Output the [X, Y] coordinate of the center of the cell containing the given text.  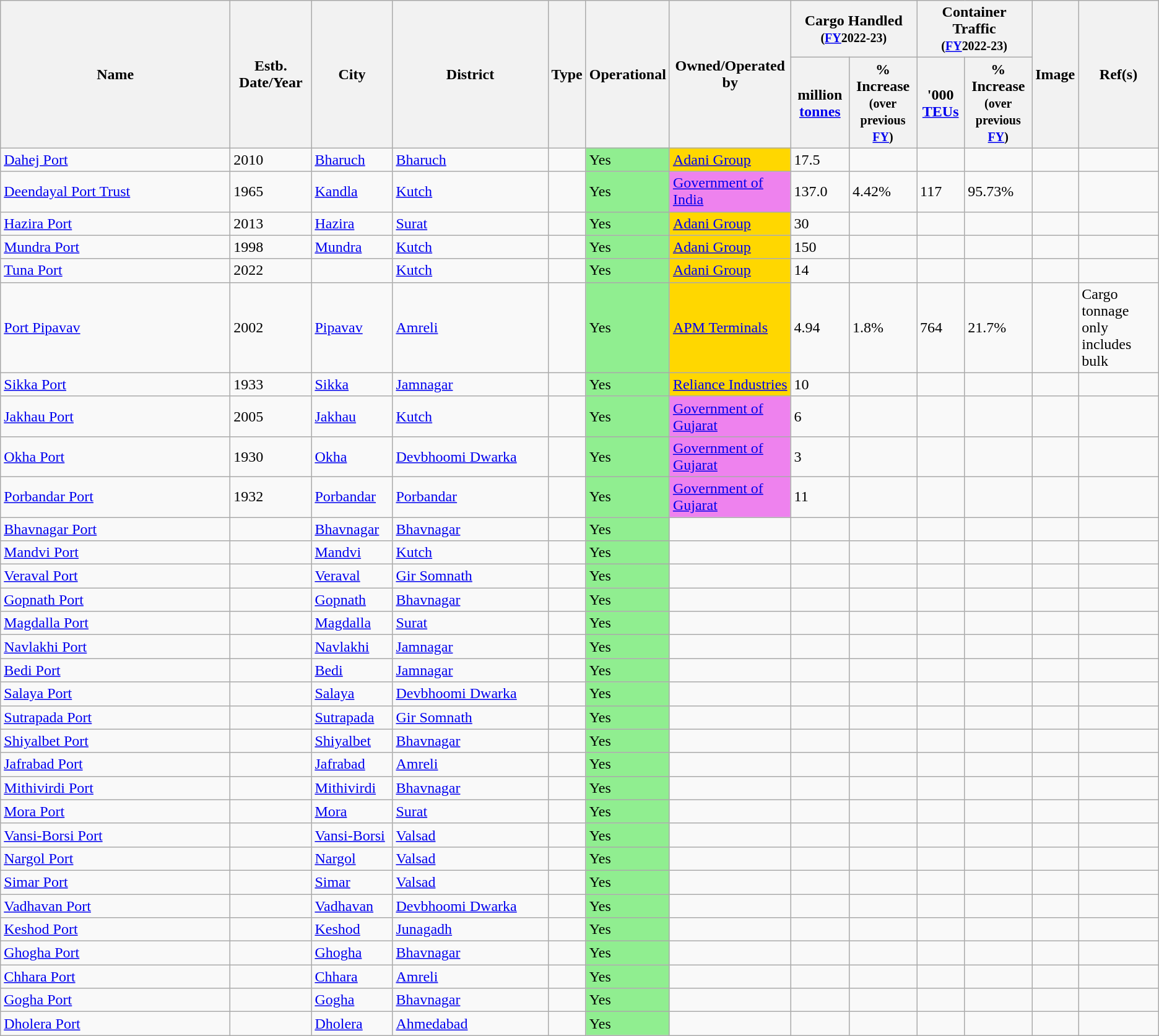
Veraval Port [115, 576]
2013 [271, 223]
Bedi [352, 670]
Navlakhi [352, 647]
764 [940, 327]
Sikka Port [115, 384]
137.0 [820, 192]
Owned/Operated by [730, 74]
Jafrabad Port [115, 764]
1932 [271, 496]
Sutrapada Port [115, 717]
150 [820, 247]
Hazira Port [115, 223]
Gogha [352, 1000]
Mora [352, 811]
Vadhavan [352, 905]
Mundra [352, 247]
District [471, 74]
14 [820, 270]
17.5 [820, 160]
Ghogha [352, 953]
Pipavav [352, 327]
APM Terminals [730, 327]
Ghogha Port [115, 953]
Keshod Port [115, 930]
1998 [271, 247]
Okha [352, 457]
Image [1055, 74]
Dholera Port [115, 1024]
21.7% [998, 327]
Magdalla Port [115, 623]
30 [820, 223]
Ref(s) [1118, 74]
Reliance Industries [730, 384]
3 [820, 457]
10 [820, 384]
Mundra Port [115, 247]
Mandvi Port [115, 553]
'000 TEUs [940, 103]
City [352, 74]
Ahmedabad [471, 1024]
1930 [271, 457]
Cargo tonnage only includes bulk [1118, 327]
4.94 [820, 327]
Bhavnagar Port [115, 529]
1.8% [883, 327]
Deendayal Port Trust [115, 192]
Simar Port [115, 882]
Name [115, 74]
4.42% [883, 192]
Magdalla [352, 623]
Chhara Port [115, 977]
Tuna Port [115, 270]
Type [567, 74]
Kandla [352, 192]
Operational [628, 74]
Jakhau Port [115, 416]
Porbandar Port [115, 496]
Jakhau [352, 416]
Shiyalbet [352, 741]
Bedi Port [115, 670]
2005 [271, 416]
Okha Port [115, 457]
Mithivirdi [352, 788]
2022 [271, 270]
Chhara [352, 977]
Container Traffic (FY2022-23) [974, 29]
Junagadh [471, 930]
Port Pipavav [115, 327]
Nargol Port [115, 858]
Simar [352, 882]
Gogha Port [115, 1000]
Vadhavan Port [115, 905]
1965 [271, 192]
95.73% [998, 192]
Sikka [352, 384]
Salaya [352, 694]
Dahej Port [115, 160]
Mora Port [115, 811]
Jafrabad [352, 764]
Navlakhi Port [115, 647]
Vansi-Borsi Port [115, 835]
Vansi-Borsi [352, 835]
2010 [271, 160]
6 [820, 416]
Gopnath [352, 600]
Mandvi [352, 553]
Gopnath Port [115, 600]
Estb. Date/Year [271, 74]
117 [940, 192]
11 [820, 496]
Dholera [352, 1024]
Salaya Port [115, 694]
1933 [271, 384]
2002 [271, 327]
Government of India [730, 192]
Veraval [352, 576]
Keshod [352, 930]
Mithivirdi Port [115, 788]
Sutrapada [352, 717]
million tonnes [820, 103]
Hazira [352, 223]
Cargo Handled (FY2022-23) [853, 29]
Nargol [352, 858]
Shiyalbet Port [115, 741]
